Detect which cell encompasses the target text, then output its [X, Y] center coordinate. 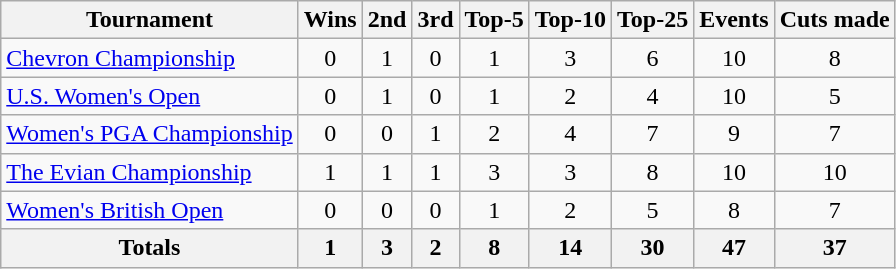
14 [570, 248]
Events [734, 20]
30 [652, 248]
Totals [150, 248]
47 [734, 248]
3rd [436, 20]
The Evian Championship [150, 172]
Top-5 [494, 20]
Chevron Championship [150, 58]
2nd [387, 20]
Cuts made [834, 20]
U.S. Women's Open [150, 96]
Top-25 [652, 20]
Tournament [150, 20]
37 [834, 248]
Wins [330, 20]
Top-10 [570, 20]
Women's British Open [150, 210]
Women's PGA Championship [150, 134]
9 [734, 134]
6 [652, 58]
